For the text-containing cell, return its midpoint in (x, y) coordinate format. 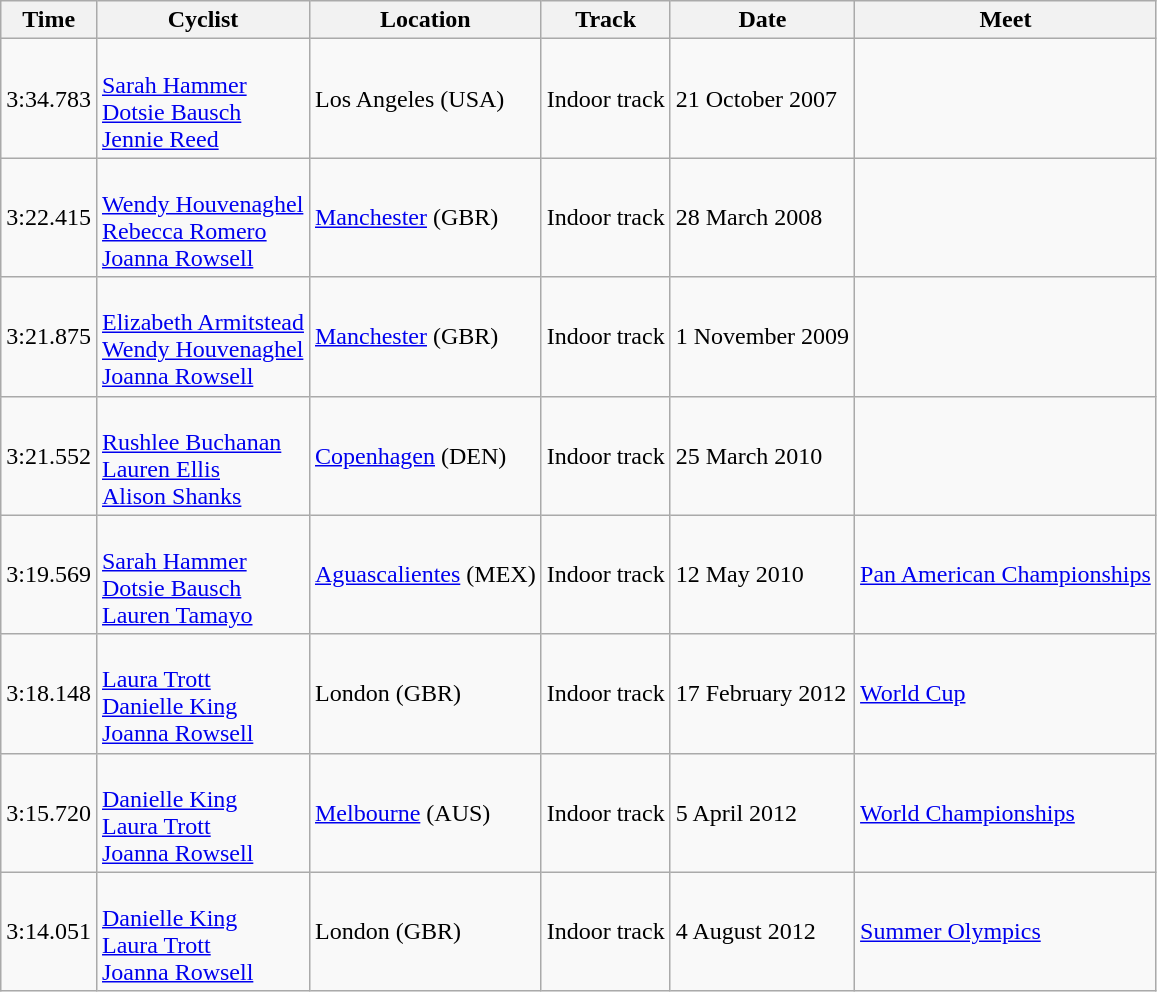
World Championships (1006, 812)
3:21.552 (49, 456)
12 May 2010 (762, 574)
Track (606, 20)
Location (425, 20)
3:19.569 (49, 574)
Pan American Championships (1006, 574)
Laura TrottDanielle KingJoanna Rowsell (202, 694)
Melbourne (AUS) (425, 812)
Summer Olympics (1006, 932)
3:34.783 (49, 98)
4 August 2012 (762, 932)
25 March 2010 (762, 456)
Cyclist (202, 20)
17 February 2012 (762, 694)
3:22.415 (49, 218)
Aguascalientes (MEX) (425, 574)
3:14.051 (49, 932)
Copenhagen (DEN) (425, 456)
Wendy HouvenaghelRebecca RomeroJoanna Rowsell (202, 218)
Date (762, 20)
Los Angeles (USA) (425, 98)
Elizabeth ArmitsteadWendy HouvenaghelJoanna Rowsell (202, 336)
21 October 2007 (762, 98)
3:18.148 (49, 694)
1 November 2009 (762, 336)
Meet (1006, 20)
5 April 2012 (762, 812)
Rushlee BuchananLauren EllisAlison Shanks (202, 456)
3:15.720 (49, 812)
Sarah HammerDotsie BauschJennie Reed (202, 98)
Sarah HammerDotsie BauschLauren Tamayo (202, 574)
28 March 2008 (762, 218)
3:21.875 (49, 336)
World Cup (1006, 694)
Time (49, 20)
